Return [x, y] of the center of cell containing provided text 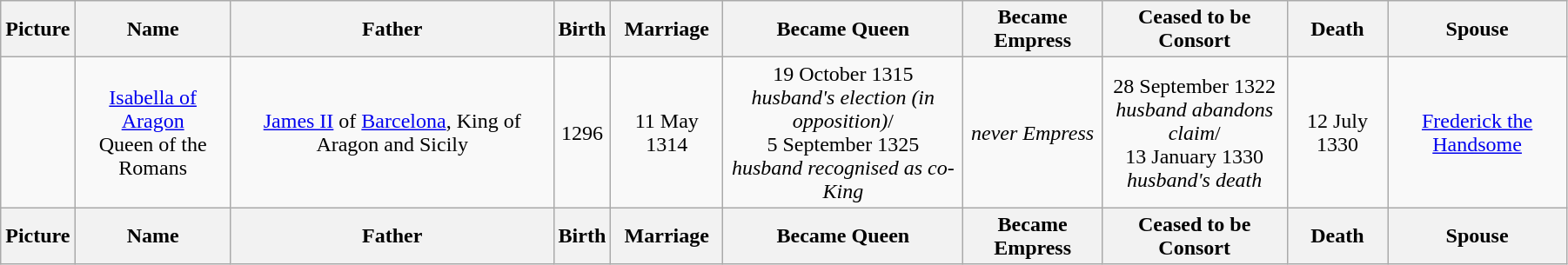
1296 [582, 132]
James II of Barcelona, King of Aragon and Sicily [392, 132]
Isabella of AragonQueen of the Romans [153, 132]
never Empress [1032, 132]
11 May 1314 [667, 132]
19 October 1315husband's election (in opposition)/ 5 September 1325husband recognised as co-King [843, 132]
28 September 1322husband abandons claim/13 January 1330husband's death [1194, 132]
Frederick the Handsome [1478, 132]
12 July 1330 [1337, 132]
